Extract the [x, y] coordinate from the center of the cell holding the provided text.  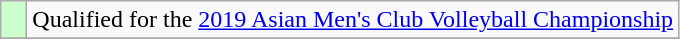
Qualified for the 2019 Asian Men's Club Volleyball Championship [353, 20]
